Detect which cell encompasses the target text, then output its [x, y] center coordinate. 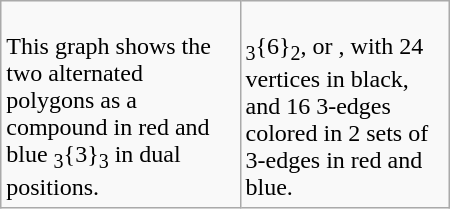
This graph shows the two alternated polygons as a compound in red and blue 3{3}3 in dual positions. [120, 104]
3{6}2, or , with 24 vertices in black, and 16 3-edges colored in 2 sets of 3-edges in red and blue. [344, 104]
